Capture the cell that displays the provided text and extract its (X, Y) central coordinate. 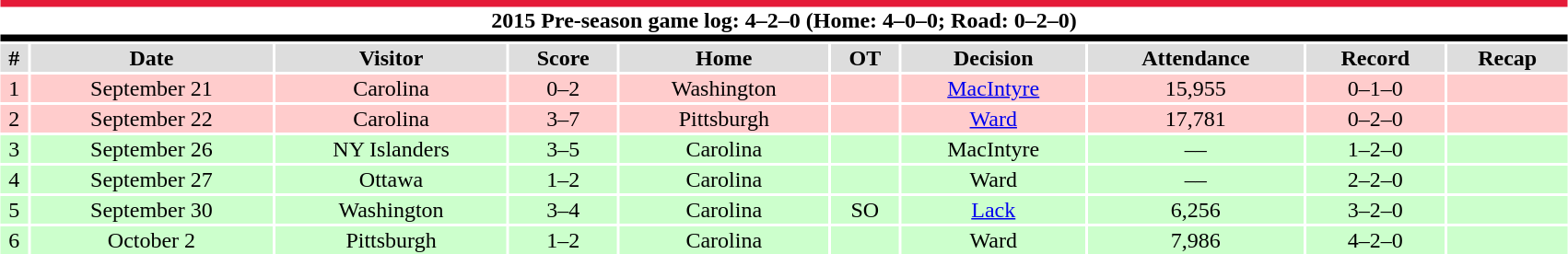
3–2–0 (1376, 210)
September 30 (151, 210)
5 (15, 210)
3–4 (563, 210)
Ottawa (391, 179)
4 (15, 179)
September 22 (151, 119)
Attendance (1196, 58)
OT (864, 58)
0–2–0 (1376, 119)
NY Islanders (391, 149)
6,256 (1196, 210)
Date (151, 58)
1–2–0 (1376, 149)
September 26 (151, 149)
3 (15, 149)
Recap (1507, 58)
Decision (993, 58)
Score (563, 58)
1 (15, 88)
Record (1376, 58)
Visitor (391, 58)
7,986 (1196, 240)
Lack (993, 210)
2–2–0 (1376, 179)
Home (724, 58)
3–7 (563, 119)
October 2 (151, 240)
0–1–0 (1376, 88)
September 21 (151, 88)
2015 Pre-season game log: 4–2–0 (Home: 4–0–0; Road: 0–2–0) (784, 20)
SO (864, 210)
3–5 (563, 149)
15,955 (1196, 88)
17,781 (1196, 119)
# (15, 58)
4–2–0 (1376, 240)
September 27 (151, 179)
6 (15, 240)
2 (15, 119)
0–2 (563, 88)
